Find where the given text appears and provide that cell's center as [X, Y] coordinate. 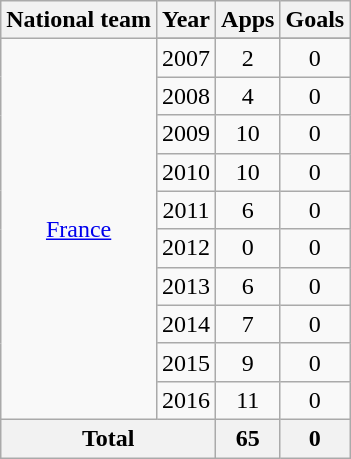
2009 [186, 134]
Goals [315, 20]
2015 [186, 362]
2007 [186, 58]
Total [108, 438]
2014 [186, 324]
2013 [186, 286]
11 [248, 400]
65 [248, 438]
2008 [186, 96]
2011 [186, 210]
2012 [186, 248]
Year [186, 20]
4 [248, 96]
2016 [186, 400]
2 [248, 58]
France [79, 230]
7 [248, 324]
9 [248, 362]
Apps [248, 20]
2010 [186, 172]
National team [79, 20]
